Determine the (X, Y) coordinate at the center of the cell enclosing the given text.  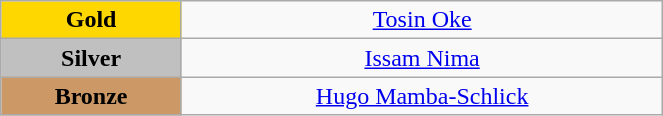
Hugo Mamba-Schlick (422, 96)
Issam Nima (422, 58)
Bronze (92, 96)
Tosin Oke (422, 20)
Silver (92, 58)
Gold (92, 20)
